Output the [X, Y] coordinate of the center of the cell containing the given text.  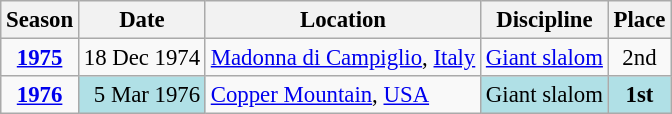
Date [142, 20]
Location [342, 20]
5 Mar 1976 [142, 95]
1st [639, 95]
1975 [40, 58]
1976 [40, 95]
2nd [639, 58]
Season [40, 20]
Madonna di Campiglio, Italy [342, 58]
Place [639, 20]
Discipline [545, 20]
18 Dec 1974 [142, 58]
Copper Mountain, USA [342, 95]
